Pinpoint the cell where the given text exists, returning its [x, y] midpoint coordinate. 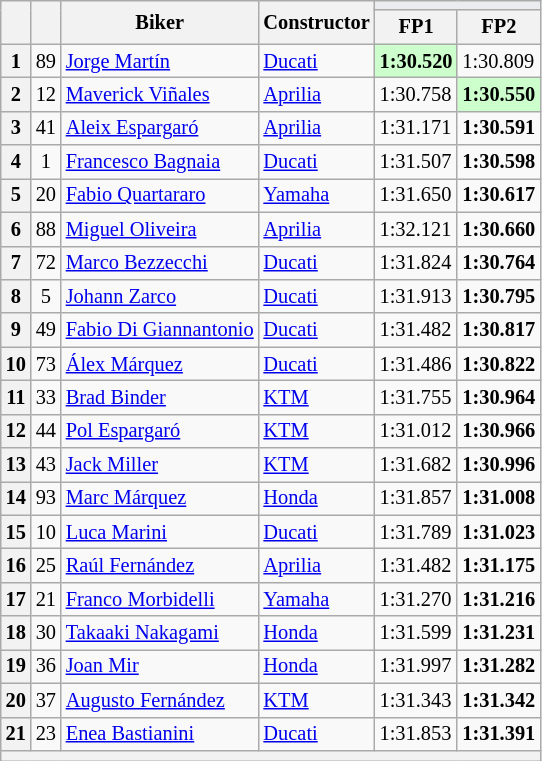
1:30.758 [416, 94]
Luca Marini [160, 532]
Brad Binder [160, 397]
1:32.121 [416, 229]
6 [16, 229]
1:31.755 [416, 397]
1:31.012 [416, 431]
Pol Espargaró [160, 431]
17 [16, 599]
1:31.486 [416, 364]
1:30.660 [498, 229]
Augusto Fernández [160, 700]
1:31.008 [498, 498]
1:31.682 [416, 465]
Álex Márquez [160, 364]
FP2 [498, 27]
Francesco Bagnaia [160, 162]
Marc Márquez [160, 498]
1:31.270 [416, 599]
Raúl Fernández [160, 565]
Maverick Viñales [160, 94]
Fabio Di Giannantonio [160, 330]
1:31.282 [498, 666]
1:31.507 [416, 162]
44 [46, 431]
33 [46, 397]
Biker [160, 22]
1:30.598 [498, 162]
1:30.966 [498, 431]
30 [46, 633]
Enea Bastianini [160, 734]
Aleix Espargaró [160, 128]
1:31.171 [416, 128]
1:31.175 [498, 565]
15 [16, 532]
88 [46, 229]
89 [46, 61]
4 [16, 162]
1:30.795 [498, 296]
1:31.599 [416, 633]
1:30.822 [498, 364]
1:31.231 [498, 633]
37 [46, 700]
16 [16, 565]
73 [46, 364]
18 [16, 633]
14 [16, 498]
1:31.789 [416, 532]
25 [46, 565]
Fabio Quartararo [160, 195]
1:31.997 [416, 666]
11 [16, 397]
19 [16, 666]
1:30.591 [498, 128]
Takaaki Nakagami [160, 633]
Johann Zarco [160, 296]
1:30.996 [498, 465]
1:31.853 [416, 734]
49 [46, 330]
1:30.817 [498, 330]
2 [16, 94]
43 [46, 465]
FP1 [416, 27]
Jorge Martín [160, 61]
8 [16, 296]
1:30.764 [498, 263]
1:31.216 [498, 599]
1:31.824 [416, 263]
Miguel Oliveira [160, 229]
1:30.964 [498, 397]
Franco Morbidelli [160, 599]
1:31.913 [416, 296]
72 [46, 263]
1:31.343 [416, 700]
13 [16, 465]
1:31.023 [498, 532]
23 [46, 734]
Constructor [317, 22]
1:30.809 [498, 61]
Marco Bezzecchi [160, 263]
1:31.650 [416, 195]
41 [46, 128]
7 [16, 263]
Jack Miller [160, 465]
3 [16, 128]
1:30.520 [416, 61]
36 [46, 666]
9 [16, 330]
1:31.857 [416, 498]
1:30.550 [498, 94]
93 [46, 498]
1:30.617 [498, 195]
Joan Mir [160, 666]
1:31.342 [498, 700]
1:31.391 [498, 734]
